Find where the given text appears and provide that cell's center as (x, y) coordinate. 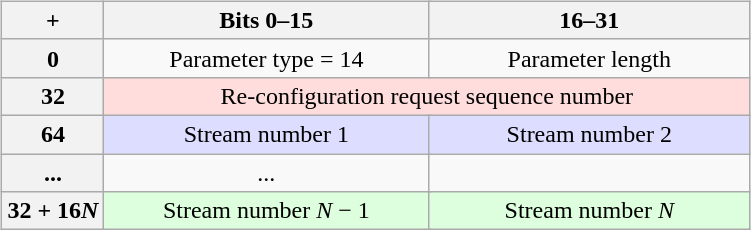
Stream number N − 1 (266, 211)
16–31 (590, 20)
Stream number 1 (266, 134)
64 (53, 134)
Parameter length (590, 58)
32 (53, 96)
Bits 0–15 (266, 20)
Stream number 2 (590, 134)
Re-configuration request sequence number (427, 96)
+ (53, 20)
32 + 16N (53, 211)
Parameter type = 14 (266, 58)
0 (53, 58)
Stream number N (590, 211)
